Locate the cell with the specified text and output its [X, Y] center coordinate. 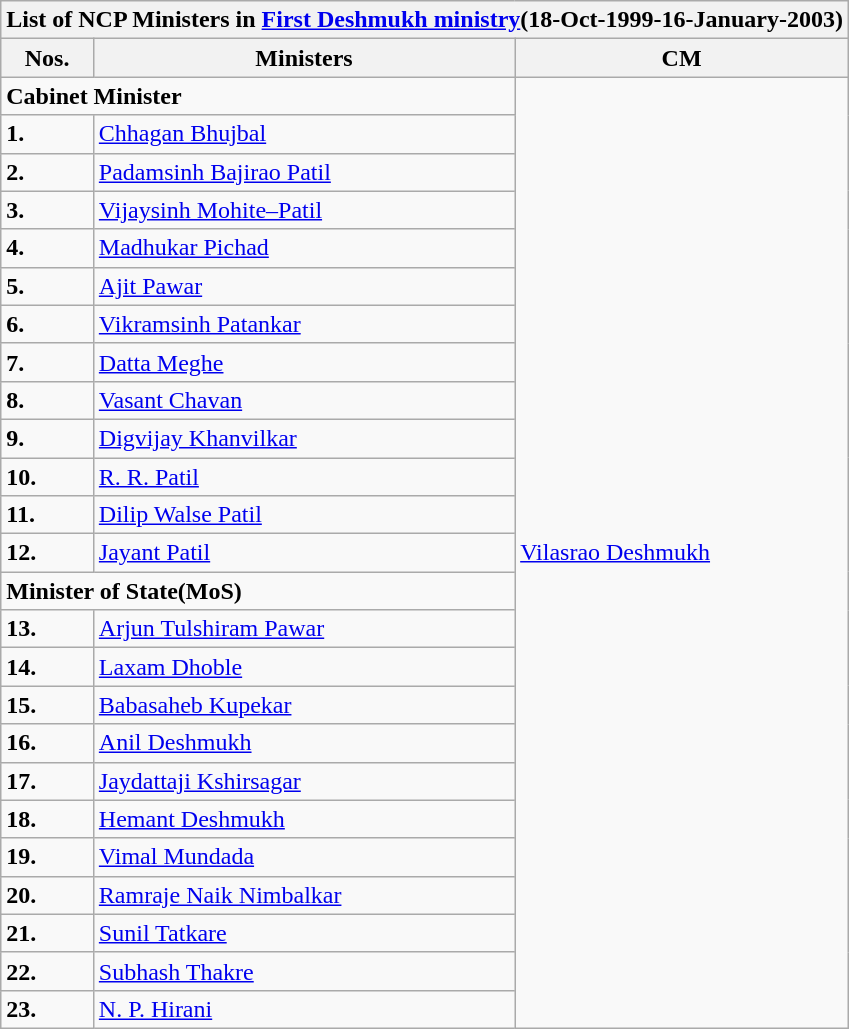
R. R. Patil [304, 477]
Jaydattaji Kshirsagar [304, 781]
List of NCP Ministers in First Deshmukh ministry(18-Oct-1999-16-January-2003) [425, 20]
12. [48, 553]
1. [48, 134]
14. [48, 667]
18. [48, 819]
3. [48, 210]
9. [48, 438]
11. [48, 515]
Datta Meghe [304, 362]
19. [48, 857]
Vasant Chavan [304, 400]
Vimal Mundada [304, 857]
Vikramsinh Patankar [304, 324]
7. [48, 362]
Arjun Tulshiram Pawar [304, 629]
Ajit Pawar [304, 286]
6. [48, 324]
Jayant Patil [304, 553]
Padamsinh Bajirao Patil [304, 172]
Cabinet Minister [258, 96]
2. [48, 172]
13. [48, 629]
Digvijay Khanvilkar [304, 438]
Minister of State(MoS) [258, 591]
4. [48, 248]
17. [48, 781]
20. [48, 895]
Anil Deshmukh [304, 743]
10. [48, 477]
16. [48, 743]
22. [48, 971]
Babasaheb Kupekar [304, 705]
CM [682, 58]
5. [48, 286]
15. [48, 705]
8. [48, 400]
N. P. Hirani [304, 1009]
Nos. [48, 58]
23. [48, 1009]
Ramraje Naik Nimbalkar [304, 895]
Hemant Deshmukh [304, 819]
Subhash Thakre [304, 971]
Dilip Walse Patil [304, 515]
Vilasrao Deshmukh [682, 553]
21. [48, 933]
Sunil Tatkare [304, 933]
Laxam Dhoble [304, 667]
Vijaysinh Mohite–Patil [304, 210]
Ministers [304, 58]
Chhagan Bhujbal [304, 134]
Madhukar Pichad [304, 248]
